Identify which cell holds the provided text, then report its [x, y] central coordinate. 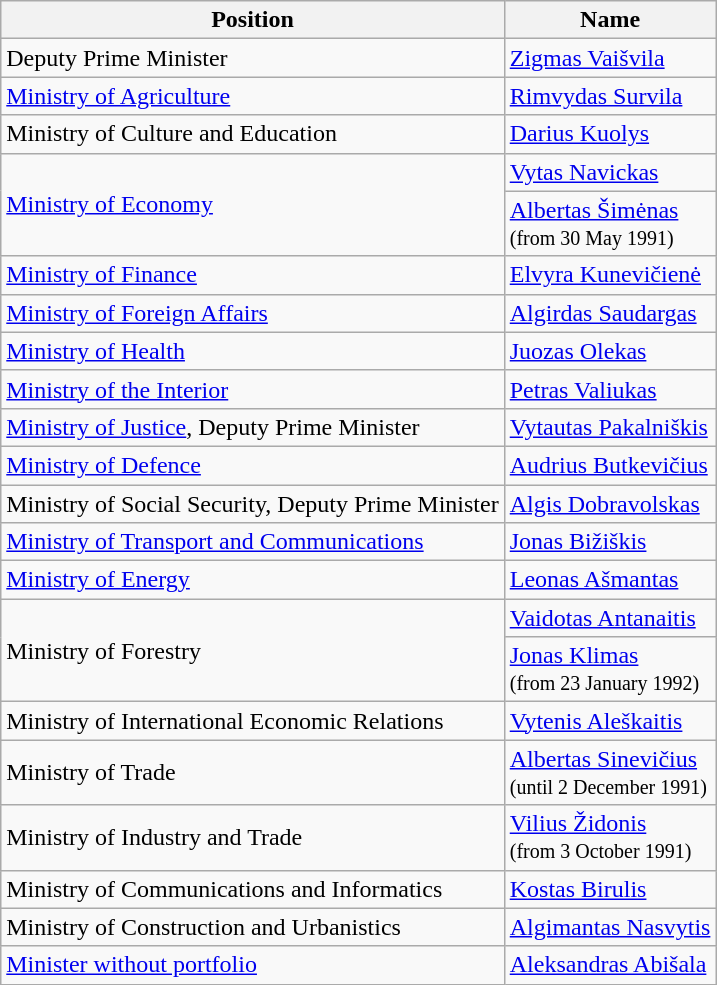
Deputy Prime Minister [252, 58]
Aleksandras Abišala [610, 965]
Algimantas Nasvytis [610, 927]
Ministry of Transport and Communications [252, 542]
Petras Valiukas [610, 389]
Name [610, 20]
Ministry of Agriculture [252, 96]
Ministry of Construction and Urbanistics [252, 927]
Ministry of Culture and Education [252, 134]
Rimvydas Survila [610, 96]
Algirdas Saudargas [610, 313]
Juozas Olekas [610, 351]
Algis Dobravolskas [610, 503]
Vytenis Aleškaitis [610, 721]
Elvyra Kunevičienė [610, 275]
Zigmas Vaišvila [610, 58]
Ministry of Industry and Trade [252, 838]
Ministry of Finance [252, 275]
Ministry of Foreign Affairs [252, 313]
Jonas Klimas(from 23 January 1992) [610, 670]
Vaidotas Antanaitis [610, 618]
Kostas Birulis [610, 889]
Albertas Šimėnas(from 30 May 1991) [610, 224]
Ministry of Forestry [252, 650]
Ministry of Trade [252, 772]
Ministry of Defence [252, 465]
Ministry of International Economic Relations [252, 721]
Ministry of Economy [252, 204]
Audrius Butkevičius [610, 465]
Ministry of Health [252, 351]
Ministry of Justice, Deputy Prime Minister [252, 427]
Ministry of Energy [252, 580]
Ministry of the Interior [252, 389]
Jonas Bižiškis [610, 542]
Position [252, 20]
Vytautas Pakalniškis [610, 427]
Albertas Sinevičius(until 2 December 1991) [610, 772]
Vytas Navickas [610, 172]
Ministry of Social Security, Deputy Prime Minister [252, 503]
Minister without portfolio [252, 965]
Vilius Židonis(from 3 October 1991) [610, 838]
Ministry of Communications and Informatics [252, 889]
Darius Kuolys [610, 134]
Leonas Ašmantas [610, 580]
